Capture the cell that displays the provided text and extract its (x, y) central coordinate. 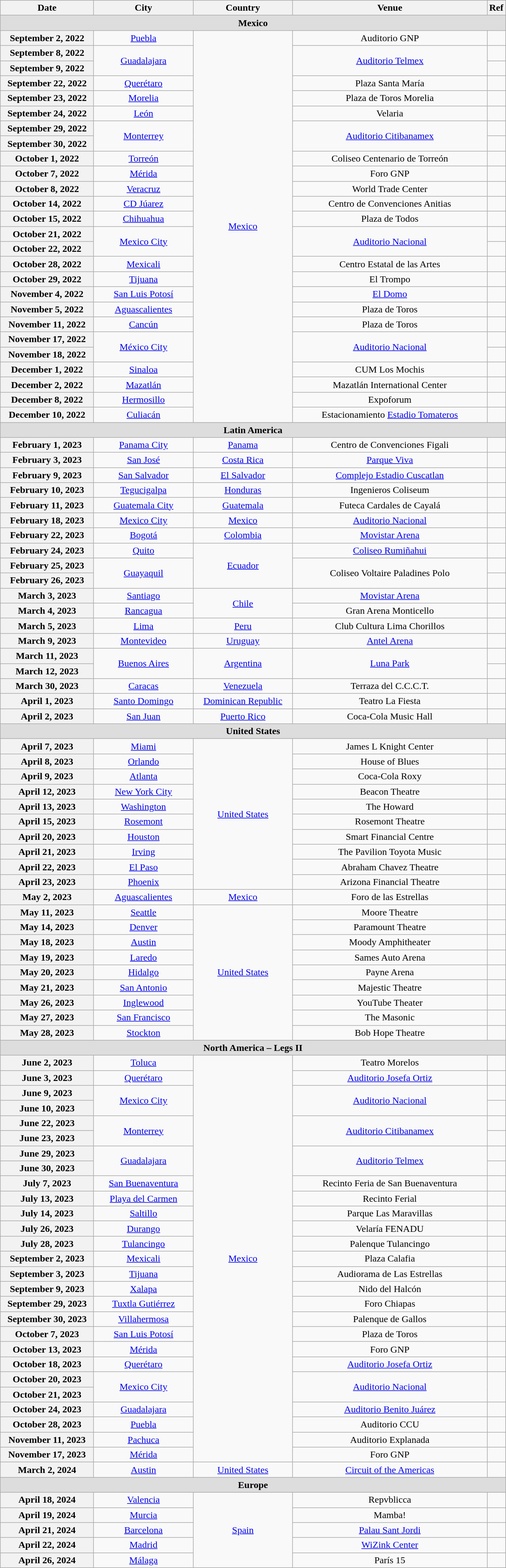
Stockton (143, 1033)
April 26, 2024 (47, 1560)
Coca-Cola Music Hall (390, 716)
Honduras (243, 490)
July 7, 2023 (47, 1184)
Arizona Financial Theatre (390, 882)
Costa Rica (243, 460)
February 18, 2023 (47, 520)
October 14, 2022 (47, 204)
Panama City (143, 445)
El Salvador (243, 475)
San Francisco (143, 1018)
February 22, 2023 (47, 535)
Lima (143, 626)
Montevideo (143, 641)
Antel Arena (390, 641)
Barcelona (143, 1530)
April 13, 2023 (47, 807)
CD Júarez (143, 204)
February 10, 2023 (47, 490)
Phoenix (143, 882)
Auditorio CCU (390, 1425)
San Buenaventura (143, 1184)
September 3, 2023 (47, 1274)
Plaza de Toros Morelia (390, 98)
Santiago (143, 596)
CUM Los Mochis (390, 369)
Date (47, 8)
February 25, 2023 (47, 565)
Country (243, 8)
Colombia (243, 535)
New York City (143, 792)
October 13, 2023 (47, 1349)
Laredo (143, 957)
Nido del Halcón (390, 1289)
Bob Hope Theatre (390, 1033)
October 21, 2023 (47, 1394)
Teatro La Fiesta (390, 701)
Futeca Cardales de Cayalá (390, 505)
Santo Domingo (143, 701)
Toluca (143, 1063)
Circuit of the Americas (390, 1470)
Moody Amphitheater (390, 942)
The Pavilion Toyota Music (390, 852)
May 18, 2023 (47, 942)
Velaria (390, 113)
May 14, 2023 (47, 927)
Plaza de Todos (390, 219)
April 7, 2023 (47, 746)
World Trade Center (390, 189)
Caracas (143, 686)
Peru (243, 626)
October 20, 2023 (47, 1379)
Guatemala (243, 505)
October 28, 2023 (47, 1425)
Chihuahua (143, 219)
Palau Sant Jordi (390, 1530)
Miami (143, 746)
September 2, 2022 (47, 38)
March 30, 2023 (47, 686)
February 3, 2023 (47, 460)
March 9, 2023 (47, 641)
November 18, 2022 (47, 354)
November 4, 2022 (47, 294)
May 2, 2023 (47, 897)
Coliseo Centenario de Torreón (390, 158)
September 30, 2023 (47, 1319)
Foro Chiapas (390, 1304)
June 29, 2023 (47, 1153)
July 28, 2023 (47, 1244)
Centro Estatal de las Artes (390, 264)
Mazatlán (143, 384)
Rosemont (143, 822)
September 9, 2023 (47, 1289)
April 1, 2023 (47, 701)
Latin America (253, 430)
Morelia (143, 98)
Spain (243, 1530)
Venezuela (243, 686)
Houston (143, 837)
Culiacán (143, 415)
Inglewood (143, 1003)
April 12, 2023 (47, 792)
November 17, 2023 (47, 1455)
The Howard (390, 807)
October 18, 2023 (47, 1364)
El Domo (390, 294)
October 22, 2022 (47, 249)
Coca-Cola Roxy (390, 776)
San José (143, 460)
Hidalgo (143, 972)
June 10, 2023 (47, 1108)
Hermosillo (143, 400)
November 17, 2022 (47, 339)
Beacon Theatre (390, 792)
April 2, 2023 (47, 716)
October 8, 2022 (47, 189)
Sinaloa (143, 369)
April 8, 2023 (47, 761)
Plaza Santa María (390, 83)
May 20, 2023 (47, 972)
Irving (143, 852)
Audiorama de Las Estrellas (390, 1274)
July 26, 2023 (47, 1229)
February 24, 2023 (47, 550)
June 22, 2023 (47, 1123)
San Salvador (143, 475)
Parque Las Maravillas (390, 1214)
June 9, 2023 (47, 1093)
April 19, 2024 (47, 1515)
Teatro Morelos (390, 1063)
Europe (253, 1485)
Panama (243, 445)
April 22, 2023 (47, 867)
November 5, 2022 (47, 309)
October 21, 2022 (47, 234)
September 29, 2022 (47, 128)
March 2, 2024 (47, 1470)
May 19, 2023 (47, 957)
March 4, 2023 (47, 611)
September 29, 2023 (47, 1304)
February 1, 2023 (47, 445)
City (143, 8)
May 26, 2023 (47, 1003)
April 18, 2024 (47, 1500)
Pachuca (143, 1440)
February 9, 2023 (47, 475)
September 8, 2022 (47, 53)
Seattle (143, 912)
México City (143, 347)
Valencia (143, 1500)
Auditorio Benito Juárez (390, 1410)
Tuxtla Gutiérrez (143, 1304)
Luna Park (390, 663)
Washington (143, 807)
March 3, 2023 (47, 596)
El Trompo (390, 279)
July 13, 2023 (47, 1199)
Veracruz (143, 189)
December 2, 2022 (47, 384)
Ref (496, 8)
May 11, 2023 (47, 912)
April 22, 2024 (47, 1545)
September 2, 2023 (47, 1259)
Terraza del C.C.C.T. (390, 686)
Auditorio GNP (390, 38)
November 11, 2023 (47, 1440)
Málaga (143, 1560)
Palenque Tulancingo (390, 1244)
December 8, 2022 (47, 400)
París 15 (390, 1560)
Coliseo Voltaire Paladines Polo (390, 573)
Coliseo Rumiñahui (390, 550)
Dominican Republic (243, 701)
Torreón (143, 158)
Repvblicca (390, 1500)
Moore Theatre (390, 912)
Puerto Rico (243, 716)
Centro de Convenciones Figali (390, 445)
June 2, 2023 (47, 1063)
October 7, 2022 (47, 173)
September 22, 2022 (47, 83)
Recinto Ferial (390, 1199)
Orlando (143, 761)
April 9, 2023 (47, 776)
Denver (143, 927)
Tulancingo (143, 1244)
February 11, 2023 (47, 505)
March 12, 2023 (47, 671)
May 21, 2023 (47, 988)
Velaría FENADU (390, 1229)
YouTube Theater (390, 1003)
Villahermosa (143, 1319)
July 14, 2023 (47, 1214)
October 28, 2022 (47, 264)
El Paso (143, 867)
Estacionamiento Estadio Tomateros (390, 415)
North America – Legs II (253, 1048)
Uruguay (243, 641)
Foro de las Estrellas (390, 897)
Madrid (143, 1545)
April 20, 2023 (47, 837)
Buenos Aires (143, 663)
Complejo Estadio Cuscatlan (390, 475)
April 23, 2023 (47, 882)
March 5, 2023 (47, 626)
Majestic Theatre (390, 988)
Tegucigalpa (143, 490)
Saltillo (143, 1214)
Rancagua (143, 611)
February 26, 2023 (47, 580)
Palenque de Gallos (390, 1319)
November 11, 2022 (47, 324)
Guatemala City (143, 505)
Mamba! (390, 1515)
Mazatlán International Center (390, 384)
Paramount Theatre (390, 927)
September 24, 2022 (47, 113)
Sames Auto Arena (390, 957)
Smart Financial Centre (390, 837)
Cancún (143, 324)
Ecuador (243, 565)
León (143, 113)
Payne Arena (390, 972)
Plaza Calafia (390, 1259)
Club Cultura Lima Chorillos (390, 626)
WiZink Center (390, 1545)
Murcia (143, 1515)
Chile (243, 603)
Parque Viva (390, 460)
Centro de Convenciones Anitias (390, 204)
April 15, 2023 (47, 822)
Abraham Chavez Theatre (390, 867)
Guayaquil (143, 573)
House of Blues (390, 761)
October 1, 2022 (47, 158)
June 23, 2023 (47, 1138)
The Masonic (390, 1018)
San Juan (143, 716)
Recinto Feria de San Buenaventura (390, 1184)
September 30, 2022 (47, 143)
Argentina (243, 663)
San Antonio (143, 988)
April 21, 2024 (47, 1530)
March 11, 2023 (47, 656)
Playa del Carmen (143, 1199)
Venue (390, 8)
Durango (143, 1229)
September 9, 2022 (47, 68)
May 28, 2023 (47, 1033)
Ingenieros Coliseum (390, 490)
October 7, 2023 (47, 1334)
May 27, 2023 (47, 1018)
Bogotá (143, 535)
June 3, 2023 (47, 1078)
October 15, 2022 (47, 219)
September 23, 2022 (47, 98)
April 21, 2023 (47, 852)
Quito (143, 550)
Gran Arena Monticello (390, 611)
October 29, 2022 (47, 279)
Xalapa (143, 1289)
October 24, 2023 (47, 1410)
December 10, 2022 (47, 415)
Rosemont Theatre (390, 822)
James L Knight Center (390, 746)
Expoforum (390, 400)
Auditorio Explanada (390, 1440)
Atlanta (143, 776)
June 30, 2023 (47, 1168)
December 1, 2022 (47, 369)
